For the text-containing cell, return its midpoint in [x, y] coordinate format. 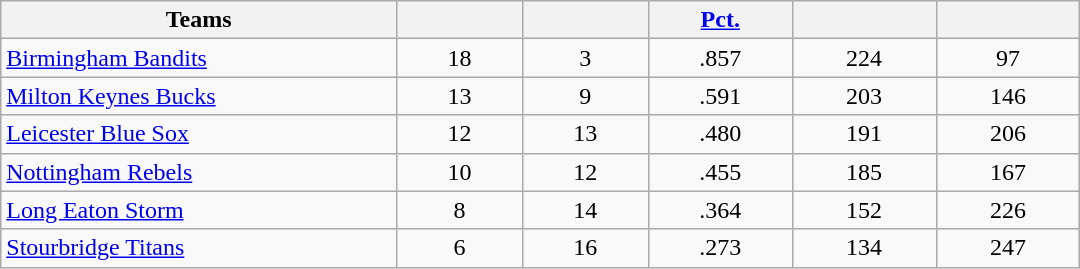
6 [459, 248]
247 [1008, 248]
Nottingham Rebels [199, 172]
10 [459, 172]
206 [1008, 134]
Teams [199, 20]
134 [864, 248]
Leicester Blue Sox [199, 134]
203 [864, 96]
185 [864, 172]
.480 [720, 134]
.455 [720, 172]
Stourbridge Titans [199, 248]
.273 [720, 248]
167 [1008, 172]
9 [585, 96]
Birmingham Bandits [199, 58]
.591 [720, 96]
Long Eaton Storm [199, 210]
16 [585, 248]
3 [585, 58]
224 [864, 58]
18 [459, 58]
.364 [720, 210]
14 [585, 210]
191 [864, 134]
.857 [720, 58]
146 [1008, 96]
Pct. [720, 20]
97 [1008, 58]
Milton Keynes Bucks [199, 96]
8 [459, 210]
226 [1008, 210]
152 [864, 210]
